Identify which cell holds the provided text, then report its (x, y) central coordinate. 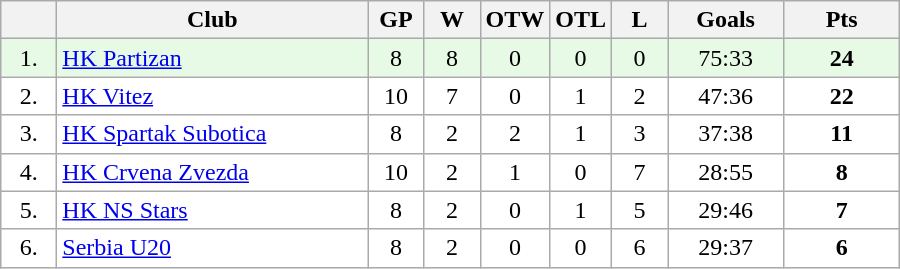
28:55 (726, 172)
47:36 (726, 96)
4. (29, 172)
5 (640, 210)
5. (29, 210)
3. (29, 134)
HK Spartak Subotica (212, 134)
2. (29, 96)
11 (842, 134)
75:33 (726, 58)
HK Crvena Zvezda (212, 172)
29:46 (726, 210)
OTL (581, 20)
W (452, 20)
1. (29, 58)
Club (212, 20)
Serbia U20 (212, 248)
22 (842, 96)
37:38 (726, 134)
GP (396, 20)
L (640, 20)
3 (640, 134)
HK Partizan (212, 58)
Pts (842, 20)
OTW (515, 20)
HK Vitez (212, 96)
6. (29, 248)
29:37 (726, 248)
24 (842, 58)
HK NS Stars (212, 210)
Goals (726, 20)
